For the text-containing cell, return its midpoint in (X, Y) coordinate format. 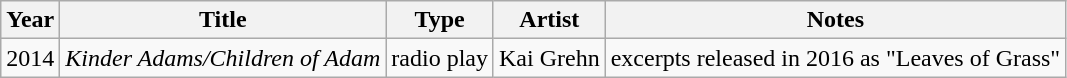
2014 (30, 58)
Kinder Adams/Children of Adam (223, 58)
Title (223, 20)
excerpts released in 2016 as "Leaves of Grass" (835, 58)
Year (30, 20)
Artist (549, 20)
Notes (835, 20)
Type (440, 20)
radio play (440, 58)
Kai Grehn (549, 58)
